Capture the cell that displays the provided text and extract its (x, y) central coordinate. 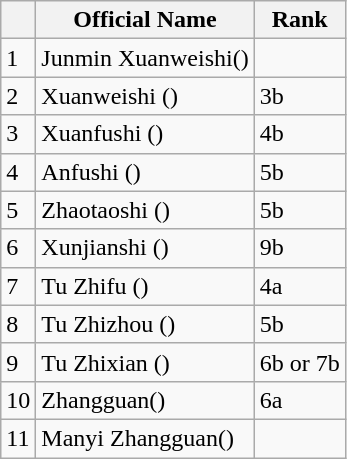
Rank (300, 20)
Manyi Zhangguan() (145, 438)
11 (18, 438)
9b (300, 248)
Xuanweishi () (145, 96)
6b or 7b (300, 362)
9 (18, 362)
Xunjianshi () (145, 248)
Anfushi () (145, 172)
Tu Zhifu () (145, 286)
4 (18, 172)
5 (18, 210)
Tu Zhixian () (145, 362)
Xuanfushi () (145, 134)
Tu Zhizhou () (145, 324)
Official Name (145, 20)
7 (18, 286)
8 (18, 324)
1 (18, 58)
3b (300, 96)
Junmin Xuanweishi() (145, 58)
4b (300, 134)
6 (18, 248)
4a (300, 286)
Zhangguan() (145, 400)
3 (18, 134)
Zhaotaoshi () (145, 210)
6a (300, 400)
10 (18, 400)
2 (18, 96)
